Find where the given text appears and provide that cell's center as (x, y) coordinate. 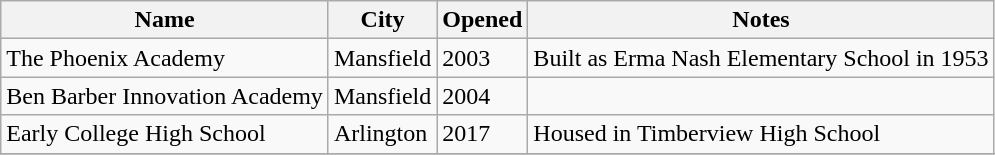
Notes (761, 20)
Built as Erma Nash Elementary School in 1953 (761, 58)
2017 (482, 134)
2003 (482, 58)
2004 (482, 96)
Name (165, 20)
The Phoenix Academy (165, 58)
Ben Barber Innovation Academy (165, 96)
Housed in Timberview High School (761, 134)
Opened (482, 20)
Arlington (382, 134)
City (382, 20)
Early College High School (165, 134)
